Identify which cell holds the provided text, then report its [x, y] central coordinate. 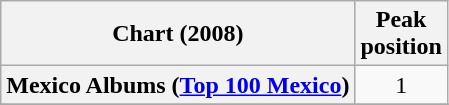
1 [401, 85]
Chart (2008) [178, 34]
Mexico Albums (Top 100 Mexico) [178, 85]
Peakposition [401, 34]
